Extract the (x, y) coordinate from the center of the cell holding the provided text.  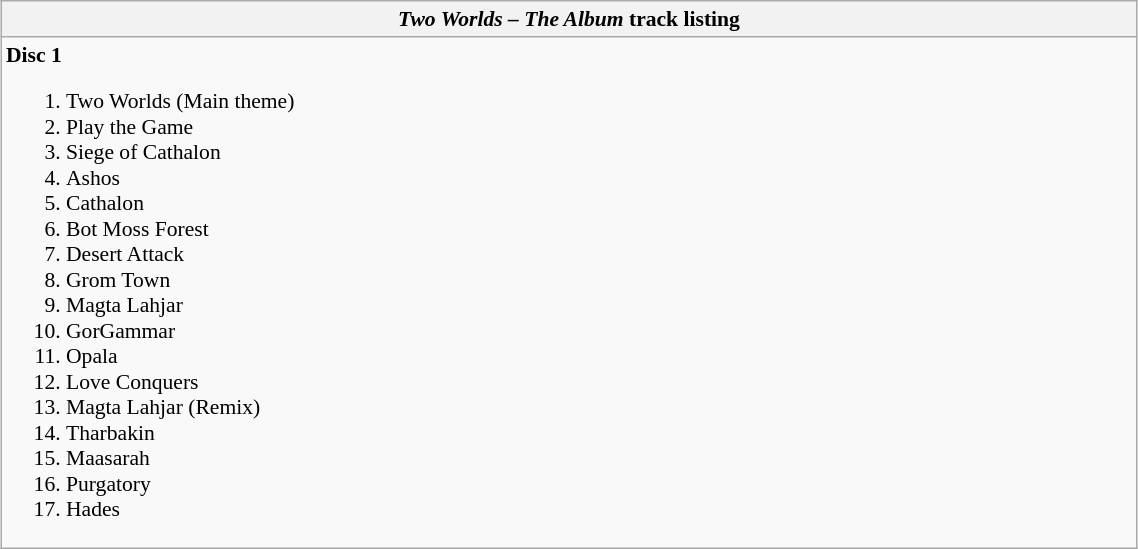
Two Worlds – The Album track listing (569, 19)
